Return [X, Y] of the center of cell containing provided text 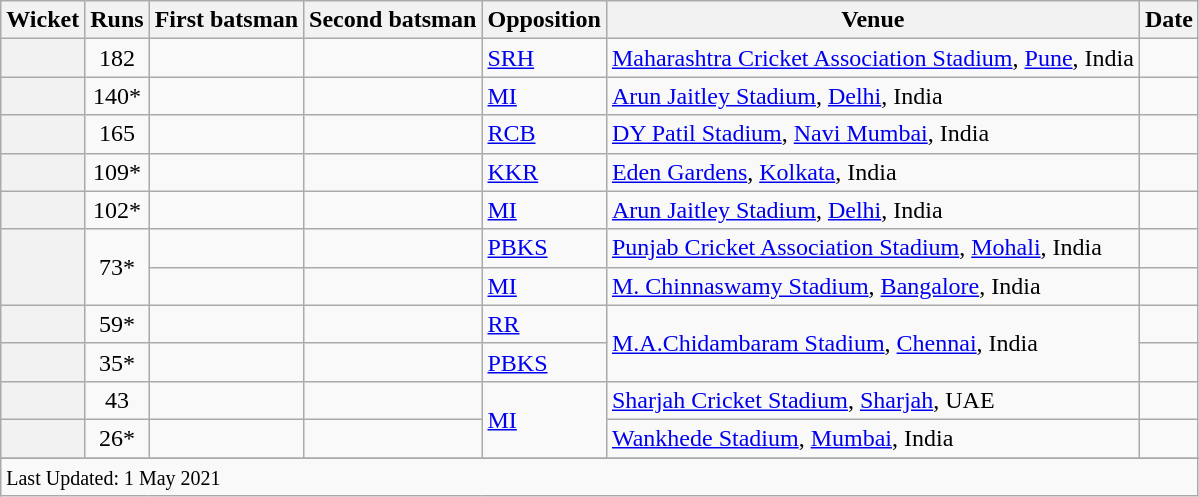
DY Patil Stadium, Navi Mumbai, India [872, 134]
59* [117, 324]
Second batsman [393, 20]
Maharashtra Cricket Association Stadium, Pune, India [872, 58]
Venue [872, 20]
35* [117, 362]
Eden Gardens, Kolkata, India [872, 172]
RCB [544, 134]
109* [117, 172]
Opposition [544, 20]
M. Chinnaswamy Stadium, Bangalore, India [872, 286]
26* [117, 438]
Sharjah Cricket Stadium, Sharjah, UAE [872, 400]
RR [544, 324]
KKR [544, 172]
43 [117, 400]
102* [117, 210]
Date [1168, 20]
182 [117, 58]
165 [117, 134]
Wankhede Stadium, Mumbai, India [872, 438]
Wicket [43, 20]
Last Updated: 1 May 2021 [600, 477]
Punjab Cricket Association Stadium, Mohali, India [872, 248]
First batsman [226, 20]
140* [117, 96]
M.A.Chidambaram Stadium, Chennai, India [872, 343]
73* [117, 267]
SRH [544, 58]
Runs [117, 20]
